Detect which cell encompasses the target text, then output its [X, Y] center coordinate. 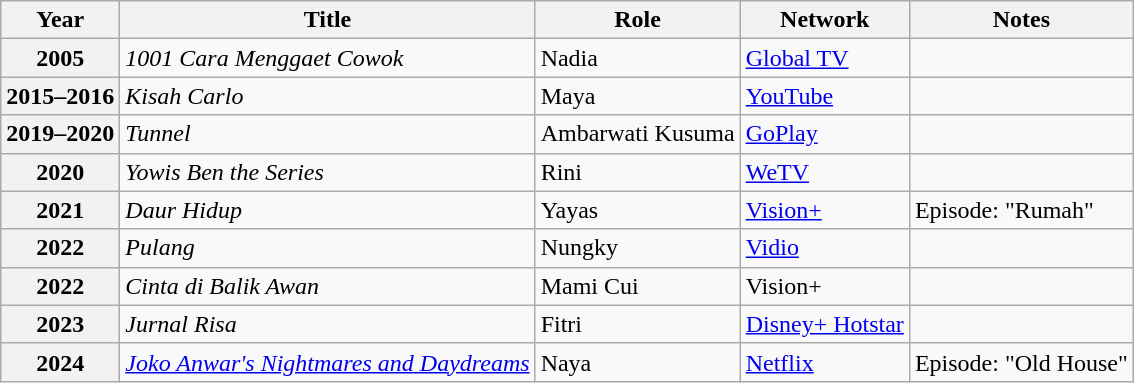
WeTV [824, 172]
Vidio [824, 248]
Role [638, 20]
YouTube [824, 96]
Disney+ Hotstar [824, 324]
Joko Anwar's Nightmares and Daydreams [328, 362]
2024 [60, 362]
Title [328, 20]
Netflix [824, 362]
Rini [638, 172]
2015–2016 [60, 96]
Pulang [328, 248]
Episode: "Old House" [1021, 362]
Daur Hidup [328, 210]
2019–2020 [60, 134]
Tunnel [328, 134]
Jurnal Risa [328, 324]
2005 [60, 58]
1001 Cara Menggaet Cowok [328, 58]
Yowis Ben the Series [328, 172]
Episode: "Rumah" [1021, 210]
Naya [638, 362]
Ambarwati Kusuma [638, 134]
Mami Cui [638, 286]
2021 [60, 210]
GoPlay [824, 134]
Fitri [638, 324]
Kisah Carlo [328, 96]
Year [60, 20]
Cinta di Balik Awan [328, 286]
Network [824, 20]
Nadia [638, 58]
Yayas [638, 210]
2023 [60, 324]
Nungky [638, 248]
Notes [1021, 20]
2020 [60, 172]
Global TV [824, 58]
Maya [638, 96]
